Scan for the cell matching the given text and deliver its [X, Y] coordinate at center. 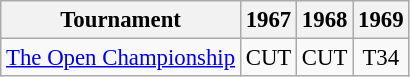
1968 [325, 20]
1967 [268, 20]
1969 [381, 20]
T34 [381, 58]
Tournament [121, 20]
The Open Championship [121, 58]
